Identify which cell holds the provided text, then report its (X, Y) central coordinate. 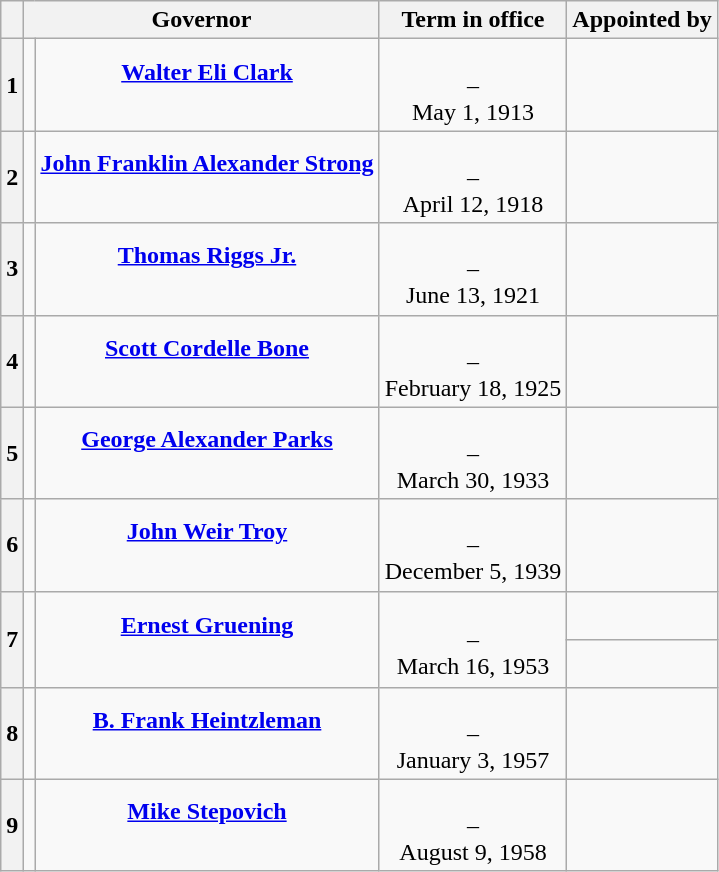
1 (12, 85)
–August 9, 1958 (473, 825)
Scott Cordelle Bone (207, 361)
Appointed by (642, 20)
–March 30, 1933 (473, 453)
–March 16, 1953 (473, 639)
8 (12, 733)
B. Frank Heintzleman (207, 733)
5 (12, 453)
John Franklin Alexander Strong (207, 177)
–June 13, 1921 (473, 269)
John Weir Troy (207, 545)
–January 3, 1957 (473, 733)
Governor (202, 20)
Term in office (473, 20)
–April 12, 1918 (473, 177)
6 (12, 545)
–December 5, 1939 (473, 545)
7 (12, 639)
Thomas Riggs Jr. (207, 269)
9 (12, 825)
Mike Stepovich (207, 825)
3 (12, 269)
Ernest Gruening (207, 639)
–May 1, 1913 (473, 85)
2 (12, 177)
Walter Eli Clark (207, 85)
–February 18, 1925 (473, 361)
George Alexander Parks (207, 453)
4 (12, 361)
